Pinpoint the cell where the given text exists, returning its (X, Y) midpoint coordinate. 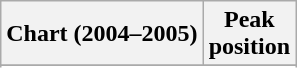
Peakposition (249, 34)
Chart (2004–2005) (102, 34)
